Output the [x, y] coordinate of the center of the cell containing the given text.  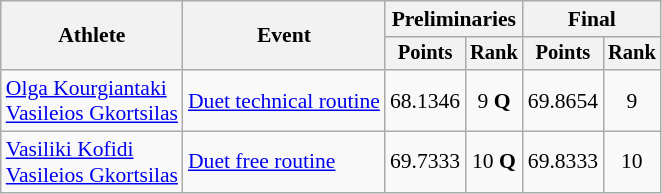
Duet technical routine [284, 100]
Athlete [92, 36]
9 [632, 100]
10 [632, 162]
Preliminaries [454, 19]
68.1346 [425, 100]
Event [284, 36]
9 Q [494, 100]
Vasiliki KofidiVasileios Gkortsilas [92, 162]
69.8333 [563, 162]
10 Q [494, 162]
69.7333 [425, 162]
Olga KourgiantakiVasileios Gkortsilas [92, 100]
Final [592, 19]
Duet free routine [284, 162]
69.8654 [563, 100]
